Detect which cell encompasses the target text, then output its [X, Y] center coordinate. 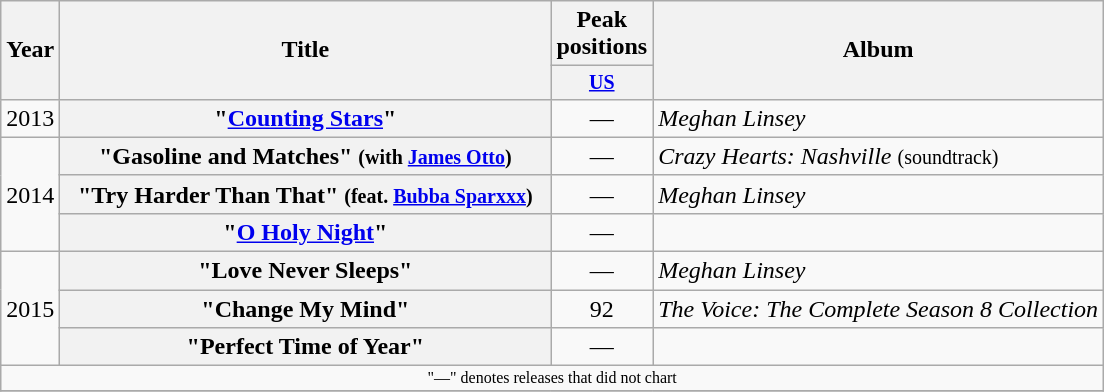
"Change My Mind" [306, 309]
92 [602, 309]
"Perfect Time of Year" [306, 347]
Album [878, 50]
"Counting Stars" [306, 118]
2013 [30, 118]
Year [30, 50]
The Voice: The Complete Season 8 Collection [878, 309]
"Gasoline and Matches" (with James Otto) [306, 156]
"—" denotes releases that did not chart [552, 378]
2015 [30, 309]
"Try Harder Than That" (feat. Bubba Sparxxx) [306, 194]
"Love Never Sleeps" [306, 271]
Title [306, 50]
"O Holy Night" [306, 232]
Peakpositions [602, 34]
2014 [30, 194]
Crazy Hearts: Nashville (soundtrack) [878, 156]
US [602, 82]
